For the text-containing cell, return its midpoint in [x, y] coordinate format. 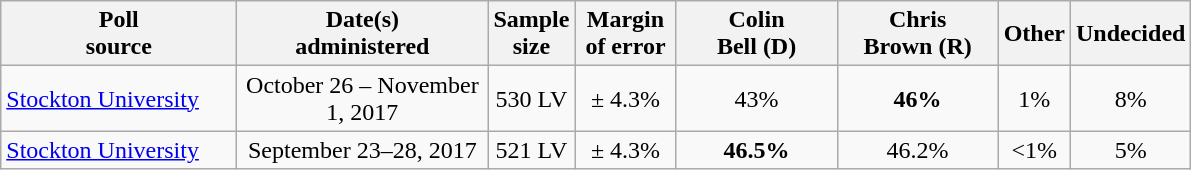
October 26 – November 1, 2017 [362, 98]
5% [1131, 150]
<1% [1034, 150]
Samplesize [532, 34]
530 LV [532, 98]
521 LV [532, 150]
Margin of error [626, 34]
8% [1131, 98]
Other [1034, 34]
1% [1034, 98]
Poll source [119, 34]
46.5% [756, 150]
ColinBell (D) [756, 34]
Undecided [1131, 34]
ChrisBrown (R) [918, 34]
43% [756, 98]
Date(s) administered [362, 34]
46.2% [918, 150]
September 23–28, 2017 [362, 150]
46% [918, 98]
